Find where the given text appears and provide that cell's center as [x, y] coordinate. 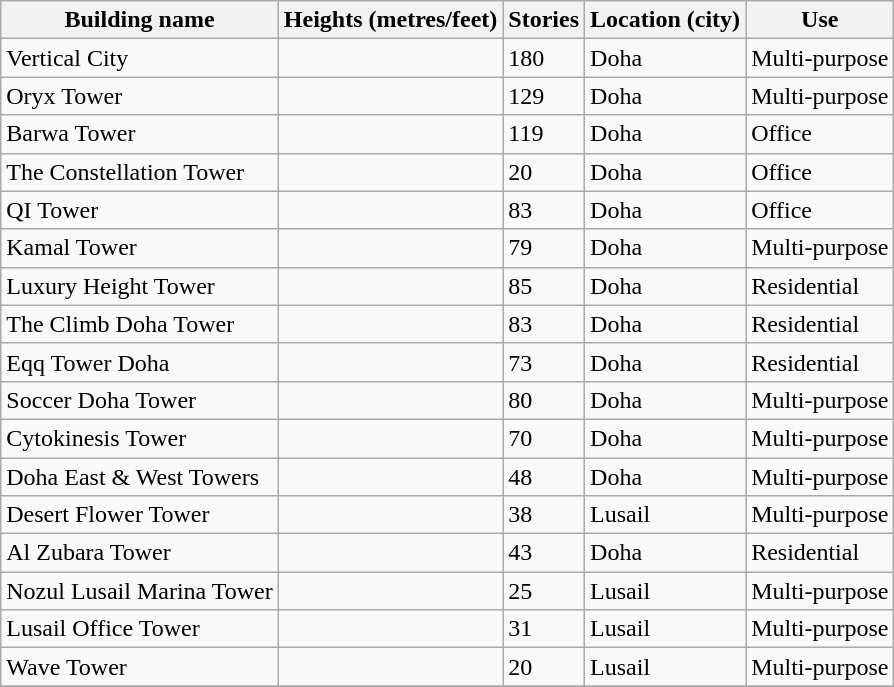
Luxury Height Tower [140, 286]
Al Zubara Tower [140, 553]
Cytokinesis Tower [140, 438]
85 [544, 286]
Eqq Tower Doha [140, 362]
Vertical City [140, 58]
The Constellation Tower [140, 172]
Doha East & West Towers [140, 477]
Building name [140, 20]
Location (city) [666, 20]
129 [544, 96]
Soccer Doha Tower [140, 400]
Desert Flower Tower [140, 515]
31 [544, 629]
Barwa Tower [140, 134]
180 [544, 58]
70 [544, 438]
43 [544, 553]
The Climb Doha Tower [140, 324]
119 [544, 134]
Use [820, 20]
73 [544, 362]
Wave Tower [140, 667]
Lusail Office Tower [140, 629]
80 [544, 400]
25 [544, 591]
38 [544, 515]
Nozul Lusail Marina Tower [140, 591]
QI Tower [140, 210]
Heights (metres/feet) [390, 20]
48 [544, 477]
Kamal Tower [140, 248]
Stories [544, 20]
Oryx Tower [140, 96]
79 [544, 248]
